Capture the cell that displays the provided text and extract its [x, y] central coordinate. 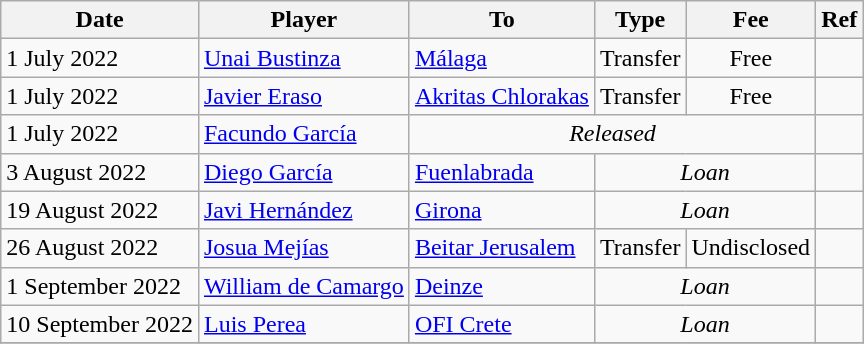
Undisclosed [751, 248]
Date [100, 20]
Girona [502, 210]
1 September 2022 [100, 286]
Type [640, 20]
Luis Perea [304, 324]
Akritas Chlorakas [502, 96]
Deinze [502, 286]
William de Camargo [304, 286]
Player [304, 20]
To [502, 20]
Beitar Jerusalem [502, 248]
26 August 2022 [100, 248]
Diego García [304, 172]
Málaga [502, 58]
3 August 2022 [100, 172]
Javi Hernández [304, 210]
Fee [751, 20]
OFI Crete [502, 324]
Facundo García [304, 134]
Ref [840, 20]
Fuenlabrada [502, 172]
10 September 2022 [100, 324]
Josua Mejías [304, 248]
19 August 2022 [100, 210]
Released [612, 134]
Unai Bustinza [304, 58]
Javier Eraso [304, 96]
